Pinpoint the cell where the given text exists, returning its (X, Y) midpoint coordinate. 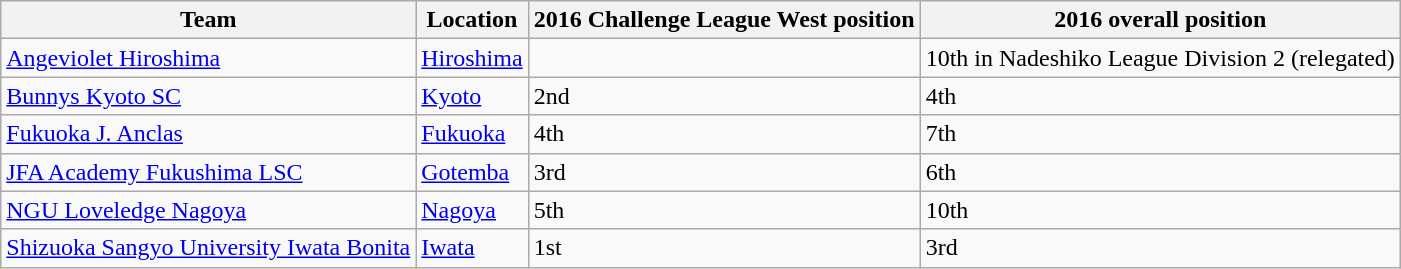
2nd (724, 96)
Angeviolet Hiroshima (208, 58)
Hiroshima (472, 58)
5th (724, 210)
10th in Nadeshiko League Division 2 (relegated) (1160, 58)
Iwata (472, 248)
6th (1160, 172)
2016 overall position (1160, 20)
Nagoya (472, 210)
10th (1160, 210)
2016 Challenge League West position (724, 20)
NGU Loveledge Nagoya (208, 210)
Team (208, 20)
Kyoto (472, 96)
7th (1160, 134)
Fukuoka J. Anclas (208, 134)
Gotemba (472, 172)
Shizuoka Sangyo University Iwata Bonita (208, 248)
Bunnys Kyoto SC (208, 96)
Location (472, 20)
JFA Academy Fukushima LSC (208, 172)
Fukuoka (472, 134)
1st (724, 248)
